Provide the [x, y] coordinate of the cell's center where the given text is located.  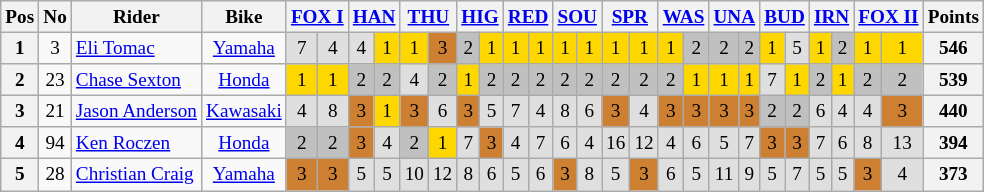
RED [528, 17]
23 [56, 80]
10 [414, 175]
394 [953, 143]
THU [428, 17]
HAN [374, 17]
Points [953, 17]
Bike [244, 17]
21 [56, 111]
13 [902, 143]
HIG [480, 17]
No [56, 17]
28 [56, 175]
11 [724, 175]
Jason Anderson [136, 111]
IRN [831, 17]
440 [953, 111]
373 [953, 175]
Ken Roczen [136, 143]
Eli Tomac [136, 48]
Chase Sexton [136, 80]
SOU [578, 17]
Christian Craig [136, 175]
UNA [734, 17]
BUD [785, 17]
Pos [20, 17]
539 [953, 80]
Kawasaki [244, 111]
WAS [684, 17]
Rider [136, 17]
FOX II [888, 17]
94 [56, 143]
SPR [630, 17]
FOX I [317, 17]
16 [616, 143]
546 [953, 48]
9 [750, 175]
